Return [x, y] of the center of cell containing provided text 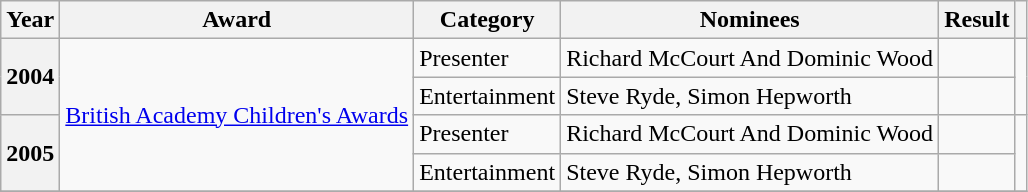
Award [237, 20]
2004 [30, 77]
Year [30, 20]
Result [977, 20]
2005 [30, 153]
Category [488, 20]
Nominees [750, 20]
British Academy Children's Awards [237, 115]
